Find where the given text appears and provide that cell's center as (x, y) coordinate. 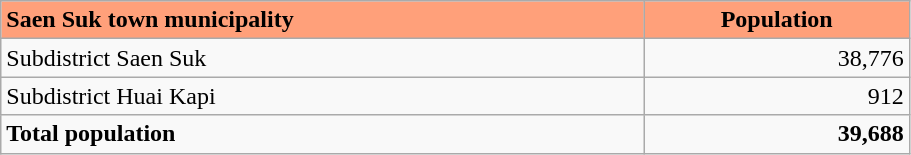
Population (776, 20)
Subdistrict Huai Kapi (322, 96)
39,688 (776, 134)
Total population (322, 134)
912 (776, 96)
Subdistrict Saen Suk (322, 58)
38,776 (776, 58)
Saen Suk town municipality (322, 20)
